Capture the cell that displays the provided text and extract its [x, y] central coordinate. 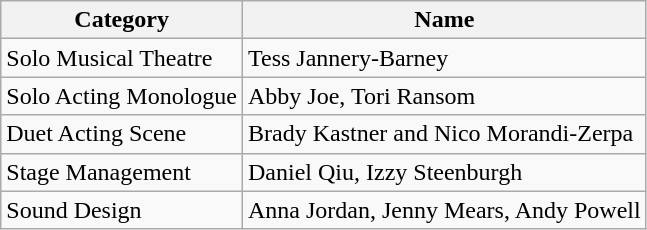
Tess Jannery-Barney [444, 58]
Category [122, 20]
Anna Jordan, Jenny Mears, Andy Powell [444, 210]
Solo Acting Monologue [122, 96]
Stage Management [122, 172]
Name [444, 20]
Duet Acting Scene [122, 134]
Abby Joe, Tori Ransom [444, 96]
Daniel Qiu, Izzy Steenburgh [444, 172]
Sound Design [122, 210]
Brady Kastner and Nico Morandi-Zerpa [444, 134]
Solo Musical Theatre [122, 58]
